Output the [X, Y] coordinate of the center of the cell containing the given text.  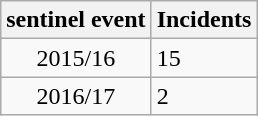
15 [204, 58]
sentinel event [76, 20]
2016/17 [76, 96]
2 [204, 96]
2015/16 [76, 58]
Incidents [204, 20]
